Identify which cell holds the provided text, then report its [X, Y] central coordinate. 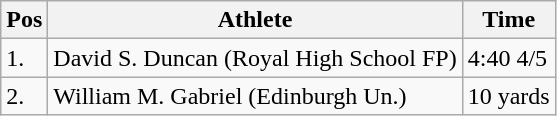
Time [508, 20]
Athlete [255, 20]
10 yards [508, 96]
David S. Duncan (Royal High School FP) [255, 58]
4:40 4/5 [508, 58]
1. [24, 58]
2. [24, 96]
William M. Gabriel (Edinburgh Un.) [255, 96]
Pos [24, 20]
